Locate the cell with the specified text and output its [X, Y] center coordinate. 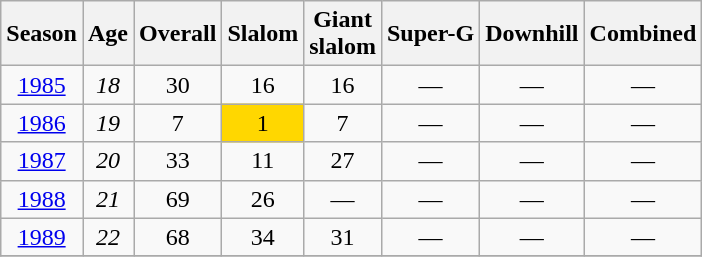
1986 [42, 123]
18 [108, 85]
30 [178, 85]
20 [108, 161]
Slalom [263, 34]
1988 [42, 199]
68 [178, 237]
Giantslalom [343, 34]
69 [178, 199]
1 [263, 123]
21 [108, 199]
1989 [42, 237]
22 [108, 237]
19 [108, 123]
Combined [643, 34]
34 [263, 237]
1987 [42, 161]
Season [42, 34]
1985 [42, 85]
31 [343, 237]
Super-G [430, 34]
11 [263, 161]
Overall [178, 34]
27 [343, 161]
33 [178, 161]
26 [263, 199]
Downhill [532, 34]
Age [108, 34]
